For the text-containing cell, return its midpoint in [X, Y] coordinate format. 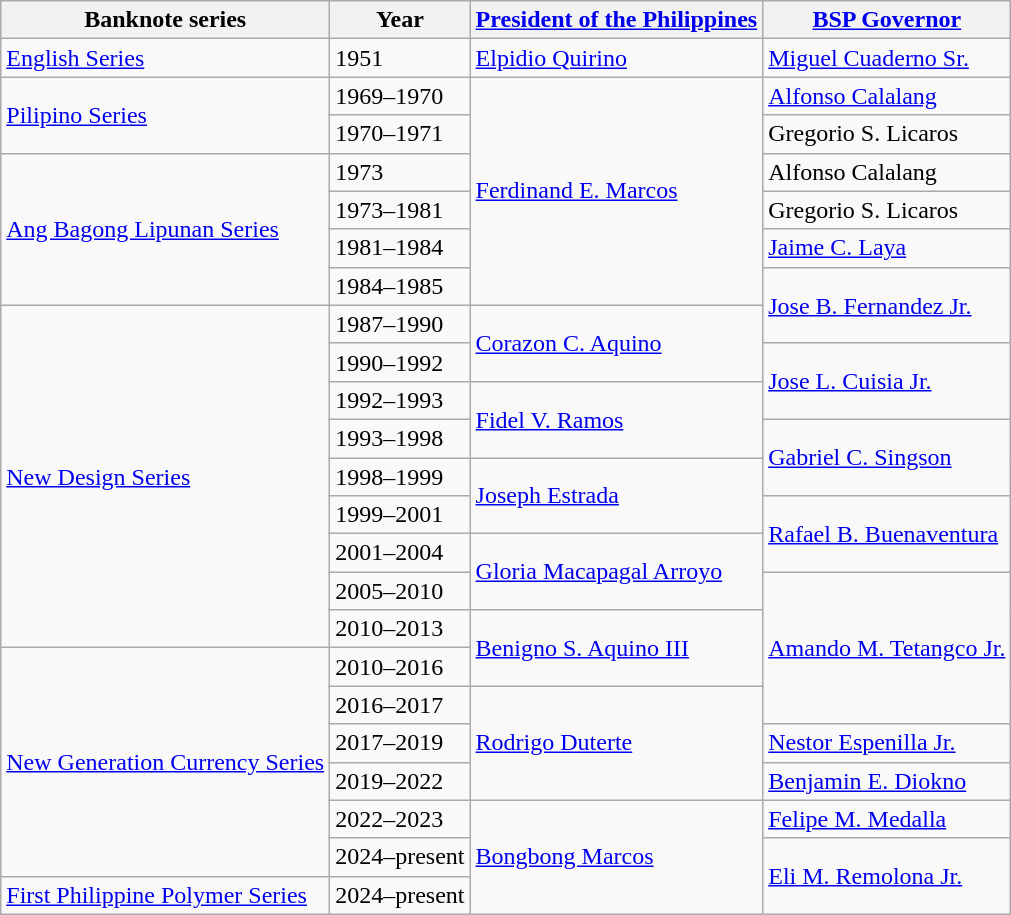
Jose L. Cuisia Jr. [887, 381]
1973–1981 [400, 210]
Ang Bagong Lipunan Series [166, 229]
1973 [400, 172]
Jaime C. Laya [887, 248]
2005–2010 [400, 591]
2001–2004 [400, 553]
Jose B. Fernandez Jr. [887, 305]
Felipe M. Medalla [887, 819]
1999–2001 [400, 515]
President of the Philippines [616, 20]
1987–1990 [400, 324]
1992–1993 [400, 400]
Benjamin E. Diokno [887, 781]
Joseph Estrada [616, 496]
1981–1984 [400, 248]
2019–2022 [400, 781]
Gloria Macapagal Arroyo [616, 572]
Corazon C. Aquino [616, 343]
1984–1985 [400, 286]
Rodrigo Duterte [616, 743]
Year [400, 20]
Benigno S. Aquino III [616, 648]
1998–1999 [400, 477]
Pilipino Series [166, 115]
New Design Series [166, 476]
First Philippine Polymer Series [166, 895]
Amando M. Tetangco Jr. [887, 648]
Rafael B. Buenaventura [887, 534]
2017–2019 [400, 743]
1990–1992 [400, 362]
Ferdinand E. Marcos [616, 191]
2016–2017 [400, 705]
2010–2013 [400, 629]
Fidel V. Ramos [616, 419]
English Series [166, 58]
Gabriel C. Singson [887, 457]
1970–1971 [400, 134]
New Generation Currency Series [166, 762]
1993–1998 [400, 438]
Eli M. Remolona Jr. [887, 876]
Miguel Cuaderno Sr. [887, 58]
Nestor Espenilla Jr. [887, 743]
1969–1970 [400, 96]
Banknote series [166, 20]
2022–2023 [400, 819]
Elpidio Quirino [616, 58]
1951 [400, 58]
BSP Governor [887, 20]
2010–2016 [400, 667]
Bongbong Marcos [616, 857]
